Provide the (X, Y) coordinate of the cell's center where the given text is located.  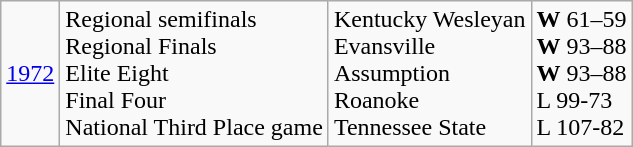
Regional semifinalsRegional FinalsElite EightFinal FourNational Third Place game (194, 74)
W 61–59 W 93–88 W 93–88 L 99-73L 107-82 (582, 74)
Kentucky WesleyanEvansvilleAssumptionRoanokeTennessee State (430, 74)
1972 (30, 74)
